Return the (X, Y) coordinate for the center point of the cell that contains the specified text.  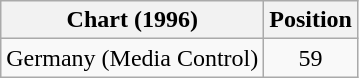
59 (311, 58)
Germany (Media Control) (132, 58)
Position (311, 20)
Chart (1996) (132, 20)
